Identify which cell holds the provided text, then report its [X, Y] central coordinate. 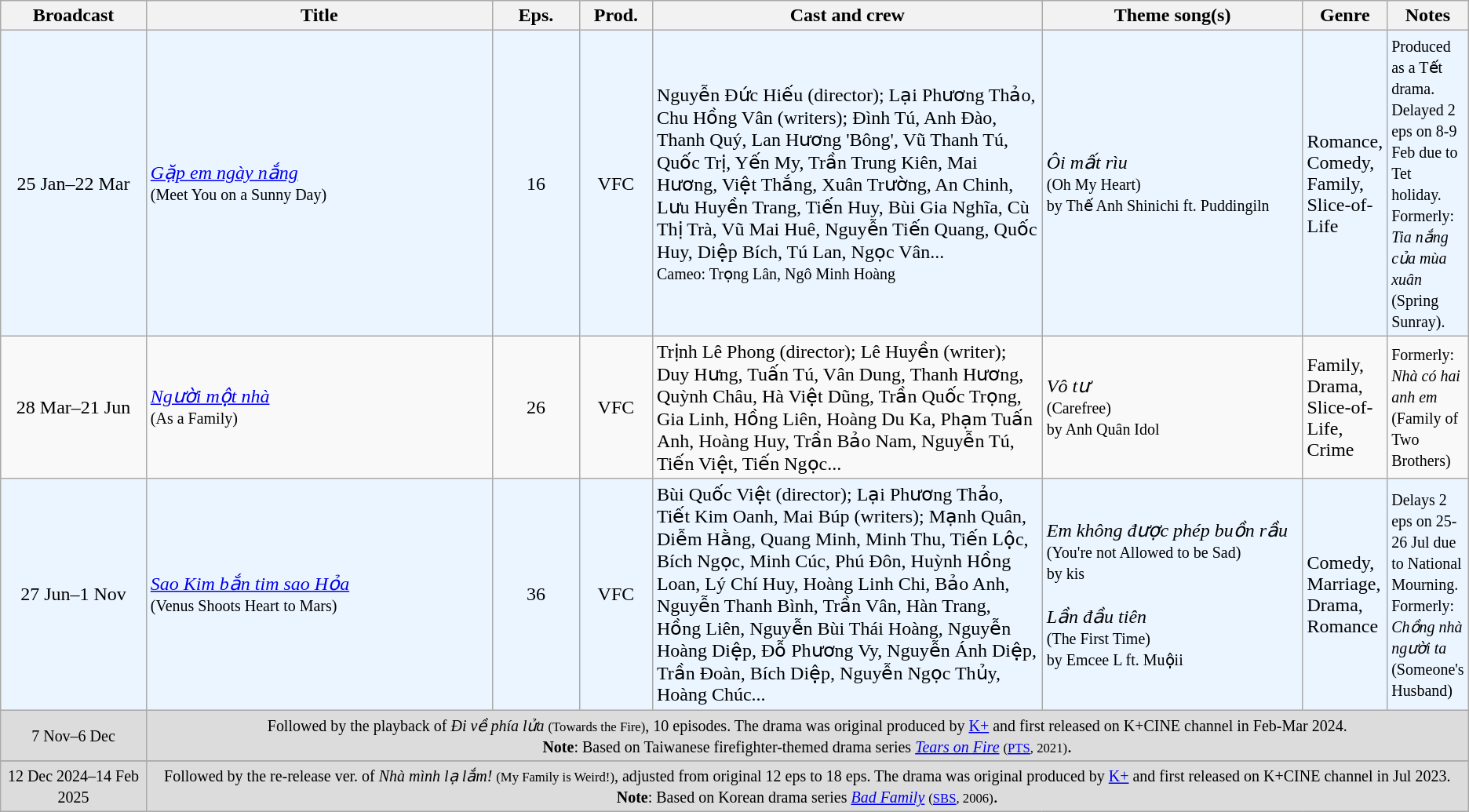
Prod. [615, 16]
Broadcast [74, 16]
Gặp em ngày nắng(Meet You on a Sunny Day) [319, 184]
Ôi mất rìu(Oh My Heart) by Thế Anh Shinichi ft. Puddingiln [1172, 184]
Notes [1428, 16]
26 [535, 407]
Theme song(s) [1172, 16]
16 [535, 184]
Vô tư(Carefree)by Anh Quân Idol [1172, 407]
25 Jan–22 Mar [74, 184]
Formerly: Nhà có hai anh em (Family of Two Brothers) [1428, 407]
Title [319, 16]
Eps. [535, 16]
7 Nov–6 Dec [74, 734]
Romance, Comedy, Family, Slice-of-Life [1345, 184]
Người một nhà(As a Family) [319, 407]
Sao Kim bắn tim sao Hỏa(Venus Shoots Heart to Mars) [319, 595]
Cast and crew [847, 16]
Em không được phép buồn rầu(You're not Allowed to be Sad)by kisLần đầu tiên(The First Time)by Emcee L ft. Muộii [1172, 595]
28 Mar–21 Jun [74, 407]
Genre [1345, 16]
Produced as a Tết drama. Delayed 2 eps on 8-9 Feb due to Tet holiday.Formerly: Tia nắng của mùa xuân (Spring Sunray). [1428, 184]
Delays 2 eps on 25-26 Jul due to National Mourning.Formerly: Chồng nhà người ta (Someone's Husband) [1428, 595]
Comedy, Marriage, Drama, Romance [1345, 595]
12 Dec 2024–14 Feb 2025 [74, 786]
27 Jun–1 Nov [74, 595]
36 [535, 595]
Family, Drama, Slice-of-Life, Crime [1345, 407]
